Detect which cell encompasses the target text, then output its (X, Y) center coordinate. 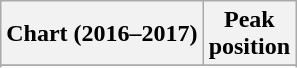
Chart (2016–2017) (102, 34)
Peakposition (249, 34)
